Search for the cell housing the specified text and yield its [X, Y] center coordinate. 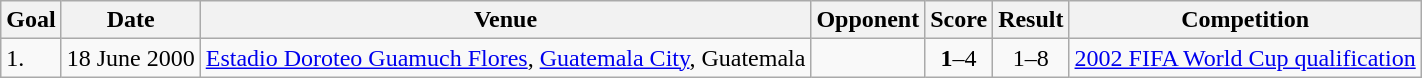
1–4 [959, 58]
2002 FIFA World Cup qualification [1245, 58]
Competition [1245, 20]
Date [130, 20]
Opponent [868, 20]
1. [31, 58]
Goal [31, 20]
Venue [506, 20]
18 June 2000 [130, 58]
Score [959, 20]
Estadio Doroteo Guamuch Flores, Guatemala City, Guatemala [506, 58]
Result [1031, 20]
1–8 [1031, 58]
